Return (x, y) of the center of cell containing provided text 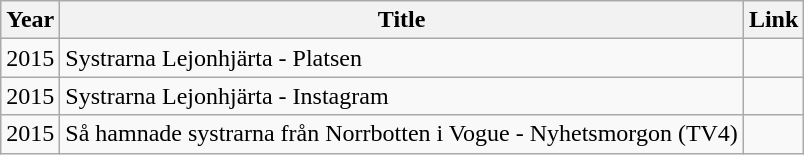
Så hamnade systrarna från Norrbotten i Vogue - Nyhetsmorgon (TV4) (402, 134)
Systrarna Lejonhjärta - Platsen (402, 58)
Link (773, 20)
Title (402, 20)
Year (30, 20)
Systrarna Lejonhjärta - Instagram (402, 96)
